Locate the cell with the specified text and output its (X, Y) center coordinate. 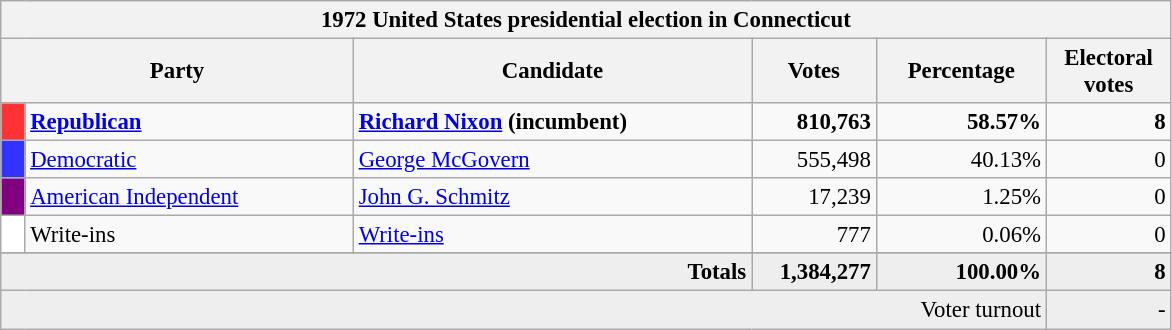
- (1108, 310)
Voter turnout (524, 310)
0.06% (961, 235)
555,498 (814, 160)
777 (814, 235)
58.57% (961, 122)
100.00% (961, 273)
Candidate (552, 72)
1,384,277 (814, 273)
1972 United States presidential election in Connecticut (586, 20)
17,239 (814, 197)
Votes (814, 72)
Democratic (189, 160)
John G. Schmitz (552, 197)
American Independent (189, 197)
George McGovern (552, 160)
Percentage (961, 72)
Totals (376, 273)
Richard Nixon (incumbent) (552, 122)
1.25% (961, 197)
Republican (189, 122)
Party (178, 72)
810,763 (814, 122)
Electoral votes (1108, 72)
40.13% (961, 160)
